Locate the cell with the specified text and output its [X, Y] center coordinate. 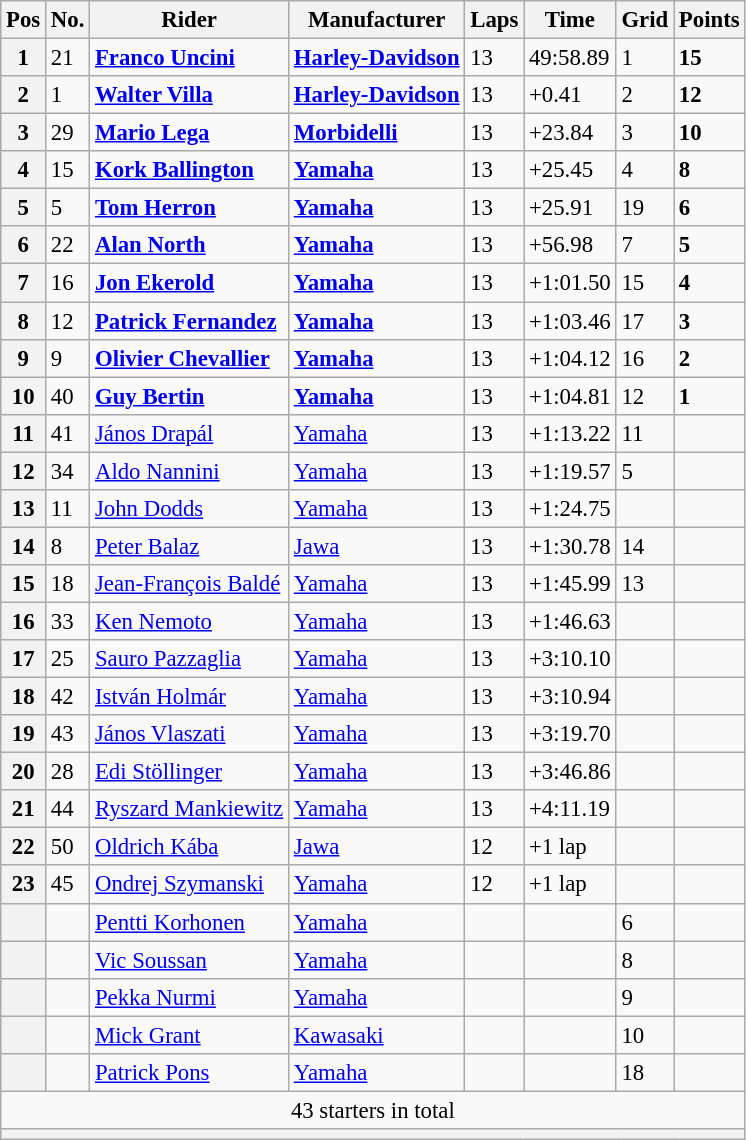
44 [68, 809]
+3:10.94 [570, 697]
Mick Grant [190, 1035]
+1:45.99 [570, 584]
Kawasaki [376, 1035]
+1:04.81 [570, 396]
Peter Balaz [190, 546]
+25.91 [570, 208]
42 [68, 697]
Jean-François Baldé [190, 584]
János Vlaszati [190, 734]
Pos [24, 20]
Points [710, 20]
28 [68, 772]
Kork Ballington [190, 170]
István Holmár [190, 697]
Franco Uncini [190, 58]
+1:19.57 [570, 471]
+1:01.50 [570, 283]
Sauro Pazzaglia [190, 659]
34 [68, 471]
+23.84 [570, 133]
+1:46.63 [570, 621]
Laps [494, 20]
Vic Soussan [190, 960]
Ken Nemoto [190, 621]
Rider [190, 20]
Pentti Korhonen [190, 922]
János Drapál [190, 433]
Patrick Pons [190, 1073]
+3:10.10 [570, 659]
Ondrej Szymanski [190, 885]
+1:24.75 [570, 509]
43 [68, 734]
43 starters in total [373, 1110]
49:58.89 [570, 58]
John Dodds [190, 509]
Time [570, 20]
+56.98 [570, 245]
Pekka Nurmi [190, 997]
20 [24, 772]
Jon Ekerold [190, 283]
+1:03.46 [570, 321]
Oldrich Kába [190, 847]
33 [68, 621]
Manufacturer [376, 20]
Ryszard Mankiewitz [190, 809]
Grid [644, 20]
Aldo Nannini [190, 471]
Patrick Fernandez [190, 321]
25 [68, 659]
No. [68, 20]
41 [68, 433]
Olivier Chevallier [190, 358]
45 [68, 885]
+3:46.86 [570, 772]
Alan North [190, 245]
Guy Bertin [190, 396]
50 [68, 847]
Mario Lega [190, 133]
29 [68, 133]
+1:04.12 [570, 358]
+0.41 [570, 95]
Edi Stöllinger [190, 772]
40 [68, 396]
+1:30.78 [570, 546]
+4:11.19 [570, 809]
Walter Villa [190, 95]
23 [24, 885]
Tom Herron [190, 208]
+25.45 [570, 170]
+3:19.70 [570, 734]
Morbidelli [376, 133]
+1:13.22 [570, 433]
